Locate the cell with the specified text and output its (x, y) center coordinate. 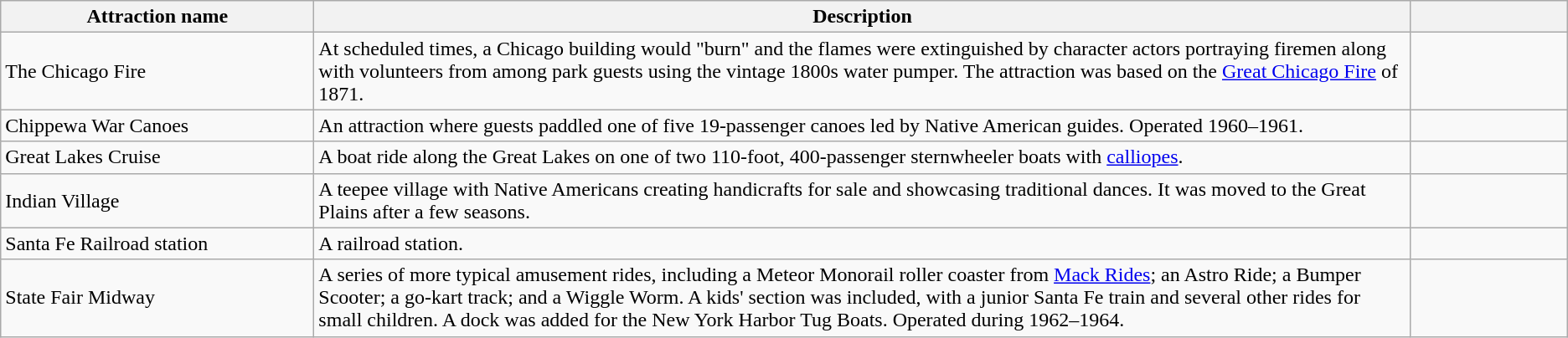
Indian Village (157, 201)
A boat ride along the Great Lakes on one of two 110-foot, 400-passenger sternwheeler boats with calliopes. (863, 157)
Attraction name (157, 17)
Great Lakes Cruise (157, 157)
The Chicago Fire (157, 71)
Description (863, 17)
Chippewa War Canoes (157, 125)
A railroad station. (863, 243)
An attraction where guests paddled one of five 19-passenger canoes led by Native American guides. Operated 1960–1961. (863, 125)
Santa Fe Railroad station (157, 243)
State Fair Midway (157, 298)
